Pinpoint the cell where the given text exists, returning its [x, y] midpoint coordinate. 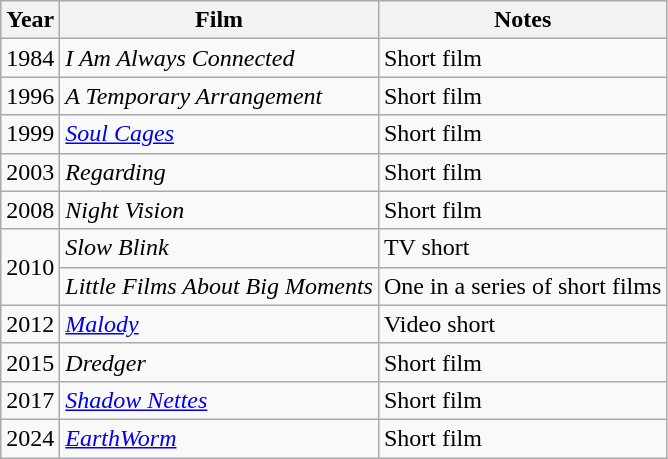
Slow Blink [220, 248]
Malody [220, 324]
Little Films About Big Moments [220, 286]
Year [30, 20]
2003 [30, 172]
A Temporary Arrangement [220, 96]
2012 [30, 324]
I Am Always Connected [220, 58]
EarthWorm [220, 438]
2015 [30, 362]
1999 [30, 134]
2017 [30, 400]
TV short [522, 248]
One in a series of short films [522, 286]
1996 [30, 96]
Dredger [220, 362]
Night Vision [220, 210]
Regarding [220, 172]
1984 [30, 58]
Notes [522, 20]
Soul Cages [220, 134]
Video short [522, 324]
2008 [30, 210]
Film [220, 20]
2024 [30, 438]
2010 [30, 267]
Shadow Nettes [220, 400]
